Extract the (X, Y) coordinate from the center of the cell holding the provided text.  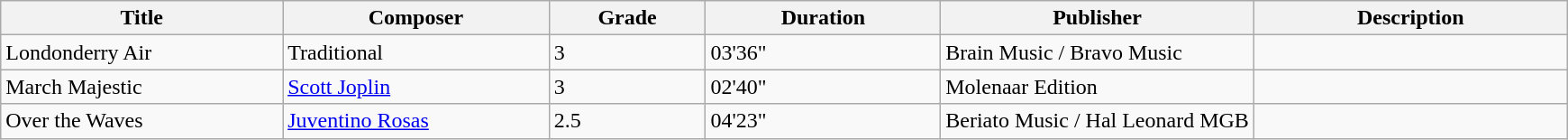
Juventino Rosas (416, 121)
Over the Waves (142, 121)
Title (142, 18)
Brain Music / Bravo Music (1098, 52)
March Majestic (142, 87)
Grade (627, 18)
Description (1410, 18)
Scott Joplin (416, 87)
03'36" (824, 52)
Publisher (1098, 18)
04'23" (824, 121)
Composer (416, 18)
2.5 (627, 121)
Traditional (416, 52)
02'40" (824, 87)
Beriato Music / Hal Leonard MGB (1098, 121)
Londonderry Air (142, 52)
Molenaar Edition (1098, 87)
Duration (824, 18)
